Scan for the cell matching the given text and deliver its [x, y] coordinate at center. 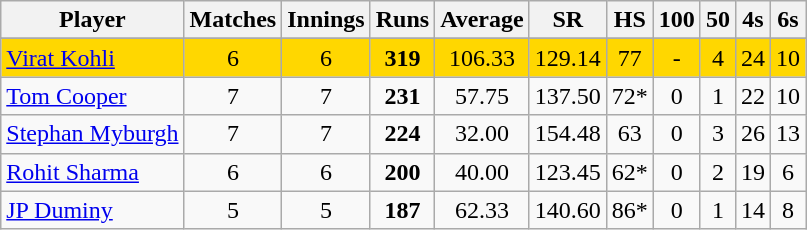
123.45 [568, 172]
319 [402, 58]
40.00 [482, 172]
JP Duminy [92, 210]
63 [630, 134]
137.50 [568, 96]
3 [718, 134]
8 [788, 210]
106.33 [482, 58]
72* [630, 96]
Average [482, 20]
32.00 [482, 134]
6s [788, 20]
187 [402, 210]
200 [402, 172]
19 [752, 172]
50 [718, 20]
77 [630, 58]
- [676, 58]
26 [752, 134]
4 [718, 58]
Innings [326, 20]
Matches [233, 20]
HS [630, 20]
Runs [402, 20]
224 [402, 134]
129.14 [568, 58]
22 [752, 96]
Player [92, 20]
57.75 [482, 96]
24 [752, 58]
62.33 [482, 210]
Virat Kohli [92, 58]
13 [788, 134]
2 [718, 172]
Tom Cooper [92, 96]
SR [568, 20]
154.48 [568, 134]
Rohit Sharma [92, 172]
231 [402, 96]
140.60 [568, 210]
62* [630, 172]
100 [676, 20]
Stephan Myburgh [92, 134]
14 [752, 210]
86* [630, 210]
4s [752, 20]
